Pinpoint the cell where the given text exists, returning its (X, Y) midpoint coordinate. 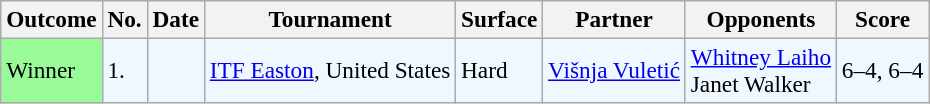
Score (882, 19)
Višnja Vuletić (614, 70)
6–4, 6–4 (882, 70)
Hard (500, 70)
Whitney Laiho Janet Walker (760, 70)
Winner (52, 70)
Tournament (330, 19)
Partner (614, 19)
Opponents (760, 19)
Date (176, 19)
1. (124, 70)
Surface (500, 19)
No. (124, 19)
ITF Easton, United States (330, 70)
Outcome (52, 19)
